Output the [X, Y] coordinate of the center of the cell containing the given text.  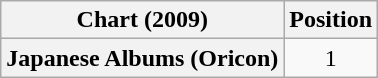
Chart (2009) [142, 20]
1 [331, 58]
Position [331, 20]
Japanese Albums (Oricon) [142, 58]
